Extract the [X, Y] coordinate from the center of the cell holding the provided text.  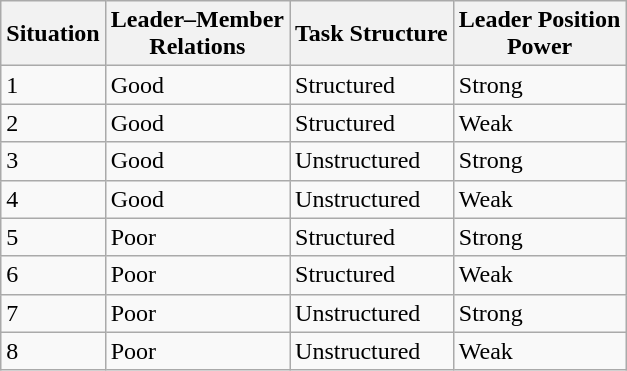
6 [53, 275]
3 [53, 161]
Leader–MemberRelations [197, 34]
2 [53, 123]
Situation [53, 34]
5 [53, 237]
7 [53, 313]
Leader PositionPower [540, 34]
4 [53, 199]
8 [53, 351]
Task Structure [372, 34]
1 [53, 85]
